For the text-containing cell, return its midpoint in (x, y) coordinate format. 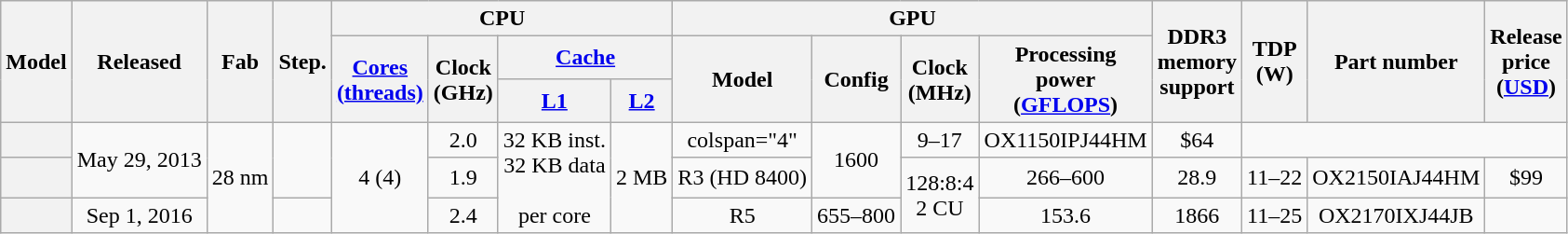
Released (140, 62)
2.4 (463, 215)
1600 (856, 160)
9–17 (940, 140)
Clock(GHz) (463, 79)
Processingpower(GFLOPS) (1065, 79)
Part number (1396, 62)
Fab (240, 62)
28.9 (1197, 177)
$64 (1197, 140)
GPU (912, 19)
11–22 (1275, 177)
May 29, 2013 (140, 160)
Cores(threads) (380, 79)
CPU (502, 19)
Cache (585, 58)
1866 (1197, 215)
266–600 (1065, 177)
L2 (641, 101)
R3 (HD 8400) (743, 177)
OX1150IPJ44HM (1065, 140)
32 KB inst.32 KB dataper core (555, 177)
4 (4) (380, 177)
Sep 1, 2016 (140, 215)
L1 (555, 101)
Config (856, 79)
colspan="4" (743, 140)
128:8:42 CU (940, 196)
Releaseprice(USD) (1526, 62)
1.9 (463, 177)
OX2150IAJ44HM (1396, 177)
Step. (302, 62)
Clock(MHz) (940, 79)
2.0 (463, 140)
655–800 (856, 215)
R5 (743, 215)
153.6 (1065, 215)
OX2170IXJ44JB (1396, 215)
DDR3memorysupport (1197, 62)
TDP(W) (1275, 62)
$99 (1526, 177)
2 MB (641, 177)
28 nm (240, 177)
11–25 (1275, 215)
